Capture the cell that displays the provided text and extract its [X, Y] central coordinate. 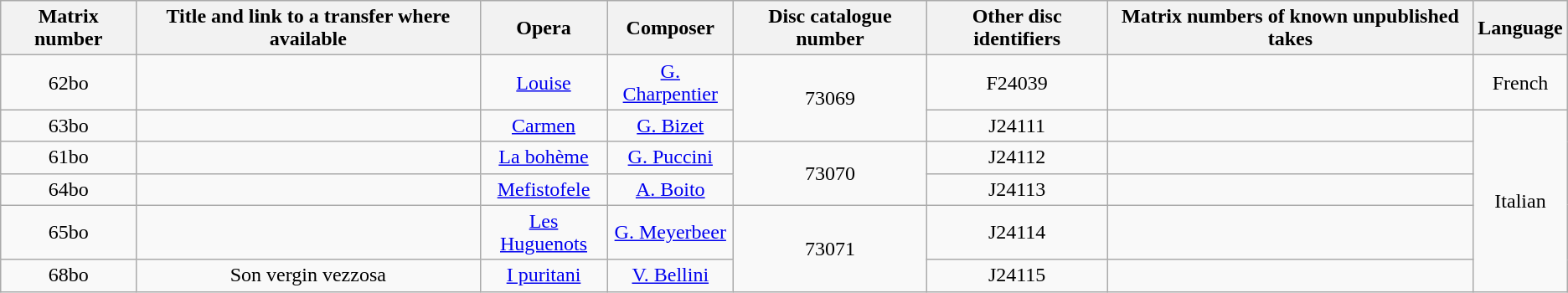
62bo [69, 82]
French [1520, 82]
V. Bellini [670, 275]
73071 [831, 248]
J24115 [1017, 275]
Other disc identifiers [1017, 28]
Louise [544, 82]
J24112 [1017, 157]
J24111 [1017, 126]
J24114 [1017, 233]
F24039 [1017, 82]
G. Meyerbeer [670, 233]
Composer [670, 28]
Matrix numbers of known unpublished takes [1290, 28]
65bo [69, 233]
J24113 [1017, 189]
Opera [544, 28]
G. Puccini [670, 157]
68bo [69, 275]
73069 [831, 99]
Matrix number [69, 28]
La bohème [544, 157]
G. Charpentier [670, 82]
Disc catalogue number [831, 28]
Language [1520, 28]
Les Huguenots [544, 233]
G. Bizet [670, 126]
Title and link to a transfer where available [308, 28]
73070 [831, 173]
Son vergin vezzosa [308, 275]
A. Boito [670, 189]
I puritani [544, 275]
Carmen [544, 126]
61bo [69, 157]
Mefistofele [544, 189]
64bo [69, 189]
Italian [1520, 201]
63bo [69, 126]
